Capture the cell that displays the provided text and extract its (x, y) central coordinate. 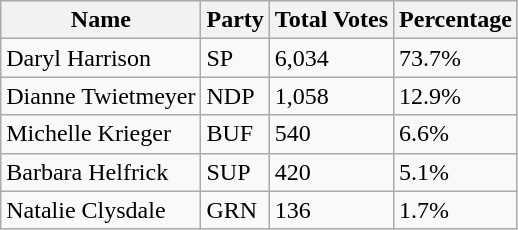
BUF (235, 134)
12.9% (456, 96)
6.6% (456, 134)
1,058 (331, 96)
Daryl Harrison (101, 58)
136 (331, 210)
540 (331, 134)
Percentage (456, 20)
Party (235, 20)
SP (235, 58)
Michelle Krieger (101, 134)
Barbara Helfrick (101, 172)
5.1% (456, 172)
Natalie Clysdale (101, 210)
NDP (235, 96)
Total Votes (331, 20)
SUP (235, 172)
6,034 (331, 58)
Name (101, 20)
73.7% (456, 58)
420 (331, 172)
GRN (235, 210)
Dianne Twietmeyer (101, 96)
1.7% (456, 210)
